Pinpoint the cell where the given text exists, returning its [X, Y] midpoint coordinate. 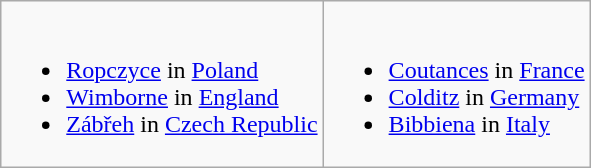
Coutances in France Colditz in GermanyBibbiena in Italy [456, 84]
Ropczyce in Poland Wimborne in England Zábřeh in Czech Republic [162, 84]
